Capture the cell that displays the provided text and extract its [X, Y] central coordinate. 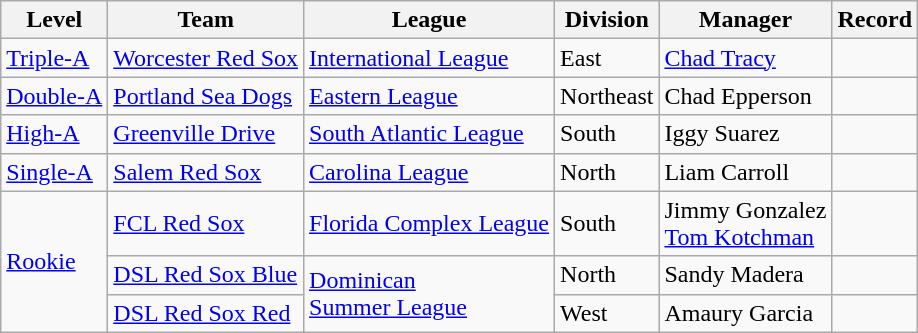
High-A [54, 134]
Team [206, 20]
Florida Complex League [430, 224]
Iggy Suarez [746, 134]
Worcester Red Sox [206, 58]
DSL Red Sox Red [206, 313]
FCL Red Sox [206, 224]
Sandy Madera [746, 275]
Chad Epperson [746, 96]
Eastern League [430, 96]
DSL Red Sox Blue [206, 275]
Single-A [54, 172]
Portland Sea Dogs [206, 96]
East [607, 58]
Record [875, 20]
Manager [746, 20]
Northeast [607, 96]
West [607, 313]
Division [607, 20]
Carolina League [430, 172]
Amaury Garcia [746, 313]
Triple-A [54, 58]
Jimmy GonzalezTom Kotchman [746, 224]
International League [430, 58]
League [430, 20]
Double-A [54, 96]
Salem Red Sox [206, 172]
Liam Carroll [746, 172]
Rookie [54, 262]
Chad Tracy [746, 58]
Level [54, 20]
DominicanSummer League [430, 294]
South Atlantic League [430, 134]
Greenville Drive [206, 134]
